Locate the cell with the specified text and output its [X, Y] center coordinate. 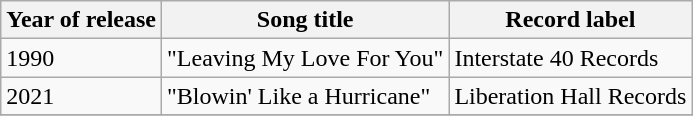
2021 [82, 96]
Year of release [82, 20]
"Leaving My Love For You" [306, 58]
Song title [306, 20]
1990 [82, 58]
"Blowin' Like a Hurricane" [306, 96]
Record label [570, 20]
Interstate 40 Records [570, 58]
Liberation Hall Records [570, 96]
